Output the (X, Y) coordinate of the center of the cell containing the given text.  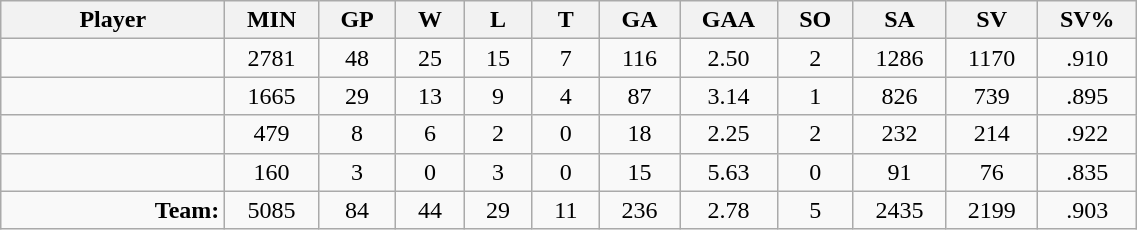
GAA (729, 20)
479 (272, 134)
826 (899, 96)
5085 (272, 210)
2781 (272, 58)
1 (815, 96)
5.63 (729, 172)
91 (899, 172)
25 (430, 58)
236 (639, 210)
Team: (113, 210)
160 (272, 172)
SV (992, 20)
44 (430, 210)
GP (357, 20)
9 (498, 96)
GA (639, 20)
2.50 (729, 58)
MIN (272, 20)
.910 (1088, 58)
7 (566, 58)
1665 (272, 96)
.835 (1088, 172)
232 (899, 134)
SA (899, 20)
48 (357, 58)
116 (639, 58)
739 (992, 96)
13 (430, 96)
.922 (1088, 134)
1170 (992, 58)
SV% (1088, 20)
2.25 (729, 134)
4 (566, 96)
3.14 (729, 96)
2199 (992, 210)
2435 (899, 210)
1286 (899, 58)
76 (992, 172)
.895 (1088, 96)
5 (815, 210)
18 (639, 134)
11 (566, 210)
L (498, 20)
SO (815, 20)
214 (992, 134)
W (430, 20)
2.78 (729, 210)
6 (430, 134)
Player (113, 20)
87 (639, 96)
.903 (1088, 210)
T (566, 20)
8 (357, 134)
84 (357, 210)
